Capture the cell that displays the provided text and extract its (x, y) central coordinate. 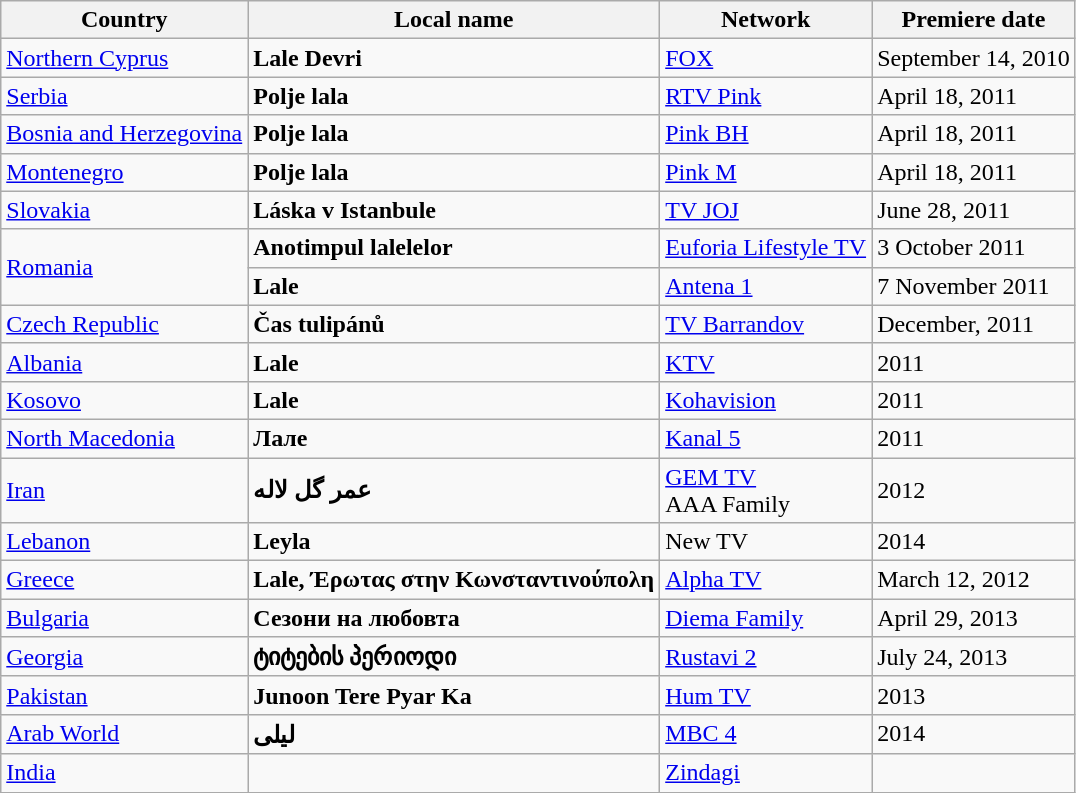
RTV Pink (766, 96)
Country (124, 20)
Kosovo (124, 400)
Kanal 5 (766, 438)
Greece (124, 580)
Lebanon (124, 542)
3 October 2011 (974, 248)
Romania (124, 267)
September 14, 2010 (974, 58)
Junoon Tere Pyar Ka (454, 695)
Сезони на любовта (454, 618)
Euforia Lifestyle TV (766, 248)
April 29, 2013 (974, 618)
Lale, Έρωτας στην Κωνσταντινούπολη (454, 580)
Zindagi (766, 773)
Montenegro (124, 172)
Leyla (454, 542)
Czech Republic (124, 324)
Premiere date (974, 20)
Bosnia and Herzegovina (124, 134)
July 24, 2013 (974, 657)
Albania (124, 362)
Arab World (124, 734)
Pink BH (766, 134)
عمر گل لاله (454, 490)
Network (766, 20)
ტიტების პერიოდი (454, 657)
TV JOJ (766, 210)
Anotimpul lalelelor (454, 248)
December, 2011 (974, 324)
2013 (974, 695)
Láska v Istanbule (454, 210)
New TV (766, 542)
India (124, 773)
Bulgaria (124, 618)
KTV (766, 362)
Slovakia (124, 210)
Čas tulipánů (454, 324)
June 28, 2011 (974, 210)
North Macedonia (124, 438)
Hum TV (766, 695)
Pakistan (124, 695)
Serbia (124, 96)
March 12, 2012 (974, 580)
Antena 1 (766, 286)
Pink M (766, 172)
7 November 2011 (974, 286)
FOX (766, 58)
MBC 4 (766, 734)
ليلى (454, 734)
Diema Family (766, 618)
Georgia (124, 657)
Alpha TV (766, 580)
TV Barrandov (766, 324)
Northern Cyprus (124, 58)
Kohavision (766, 400)
Iran (124, 490)
Lale Devri (454, 58)
GEM TV AAA Family (766, 490)
2012 (974, 490)
Rustavi 2 (766, 657)
Лале (454, 438)
Local name (454, 20)
